Scan for the cell matching the given text and deliver its [x, y] coordinate at center. 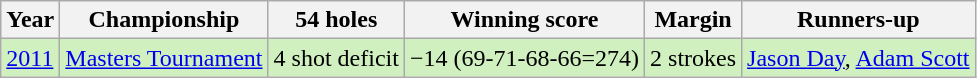
Masters Tournament [164, 58]
Jason Day, Adam Scott [859, 58]
2011 [30, 58]
Runners-up [859, 20]
4 shot deficit [336, 58]
−14 (69-71-68-66=274) [524, 58]
2 strokes [694, 58]
Year [30, 20]
Winning score [524, 20]
54 holes [336, 20]
Championship [164, 20]
Margin [694, 20]
